Return (X, Y) of the center of cell containing provided text 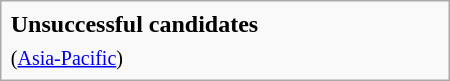
Unsuccessful candidates (224, 24)
(Asia-Pacific) (224, 57)
